Return the (x, y) coordinate for the center point of the cell that contains the specified text.  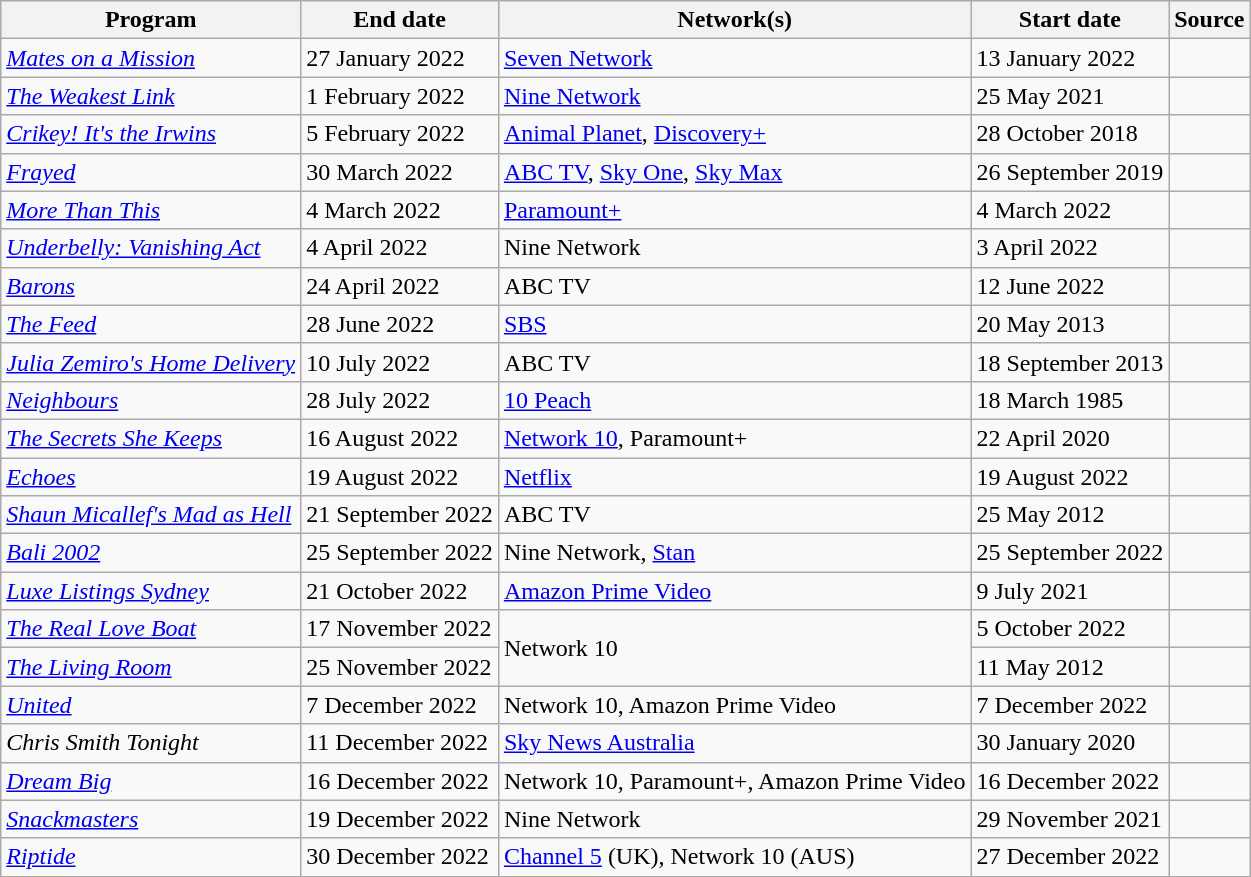
The Secrets She Keeps (151, 438)
Seven Network (734, 58)
25 November 2022 (400, 667)
Source (1210, 20)
21 September 2022 (400, 515)
The Real Love Boat (151, 629)
27 December 2022 (1070, 857)
Shaun Micallef's Mad as Hell (151, 515)
25 May 2021 (1070, 96)
Underbelly: Vanishing Act (151, 248)
5 February 2022 (400, 134)
Crikey! It's the Irwins (151, 134)
The Living Room (151, 667)
16 August 2022 (400, 438)
Chris Smith Tonight (151, 743)
Mates on a Mission (151, 58)
ABC TV, Sky One, Sky Max (734, 172)
Snackmasters (151, 819)
29 November 2021 (1070, 819)
Network 10 (734, 648)
30 December 2022 (400, 857)
Network(s) (734, 20)
11 December 2022 (400, 743)
The Feed (151, 324)
Nine Network, Stan (734, 553)
Network 10, Amazon Prime Video (734, 705)
18 September 2013 (1070, 362)
Bali 2002 (151, 553)
Start date (1070, 20)
20 May 2013 (1070, 324)
More Than This (151, 210)
Paramount+ (734, 210)
Frayed (151, 172)
3 April 2022 (1070, 248)
19 December 2022 (400, 819)
Echoes (151, 477)
18 March 1985 (1070, 400)
Network 10, Paramount+ (734, 438)
Amazon Prime Video (734, 591)
4 April 2022 (400, 248)
26 September 2019 (1070, 172)
Barons (151, 286)
Neighbours (151, 400)
End date (400, 20)
1 February 2022 (400, 96)
Sky News Australia (734, 743)
Julia Zemiro's Home Delivery (151, 362)
17 November 2022 (400, 629)
12 June 2022 (1070, 286)
5 October 2022 (1070, 629)
Channel 5 (UK), Network 10 (AUS) (734, 857)
Riptide (151, 857)
27 January 2022 (400, 58)
Netflix (734, 477)
28 June 2022 (400, 324)
United (151, 705)
22 April 2020 (1070, 438)
10 Peach (734, 400)
The Weakest Link (151, 96)
Network 10, Paramount+, Amazon Prime Video (734, 781)
25 May 2012 (1070, 515)
24 April 2022 (400, 286)
SBS (734, 324)
28 October 2018 (1070, 134)
21 October 2022 (400, 591)
Dream Big (151, 781)
10 July 2022 (400, 362)
Program (151, 20)
Animal Planet, Discovery+ (734, 134)
28 July 2022 (400, 400)
30 January 2020 (1070, 743)
13 January 2022 (1070, 58)
11 May 2012 (1070, 667)
30 March 2022 (400, 172)
Luxe Listings Sydney (151, 591)
9 July 2021 (1070, 591)
